Identify which cell holds the provided text, then report its [X, Y] central coordinate. 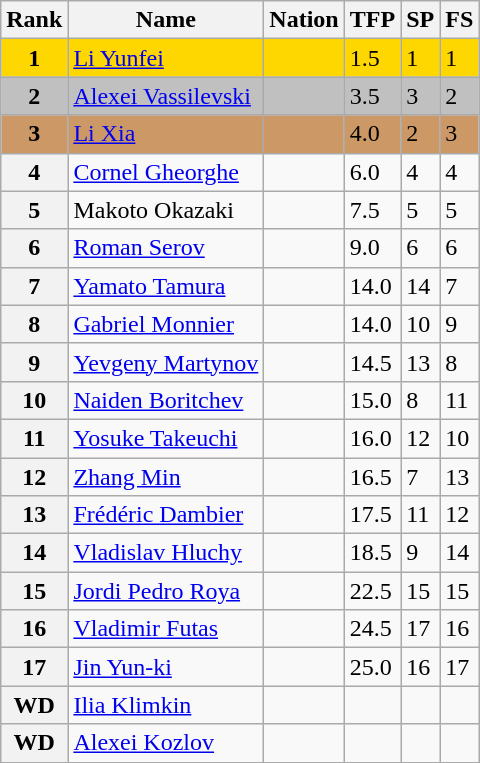
15.0 [372, 400]
Yamato Tamura [166, 286]
Naiden Boritchev [166, 400]
FS [460, 20]
Yosuke Takeuchi [166, 438]
Cornel Gheorghe [166, 172]
Rank [34, 20]
Yevgeny Martynov [166, 362]
3.5 [372, 96]
Nation [304, 20]
Frédéric Dambier [166, 515]
14.5 [372, 362]
Li Yunfei [166, 58]
Ilia Klimkin [166, 705]
SP [420, 20]
9.0 [372, 248]
Makoto Okazaki [166, 210]
22.5 [372, 591]
24.5 [372, 629]
Alexei Kozlov [166, 743]
Roman Serov [166, 248]
Alexei Vassilevski [166, 96]
16.0 [372, 438]
Gabriel Monnier [166, 324]
1.5 [372, 58]
7.5 [372, 210]
25.0 [372, 667]
Jin Yun-ki [166, 667]
16.5 [372, 477]
Zhang Min [166, 477]
4.0 [372, 134]
Vladislav Hluchy [166, 553]
Vladimir Futas [166, 629]
Name [166, 20]
Jordi Pedro Roya [166, 591]
6.0 [372, 172]
18.5 [372, 553]
TFP [372, 20]
17.5 [372, 515]
Li Xia [166, 134]
